For the text-containing cell, return its midpoint in [X, Y] coordinate format. 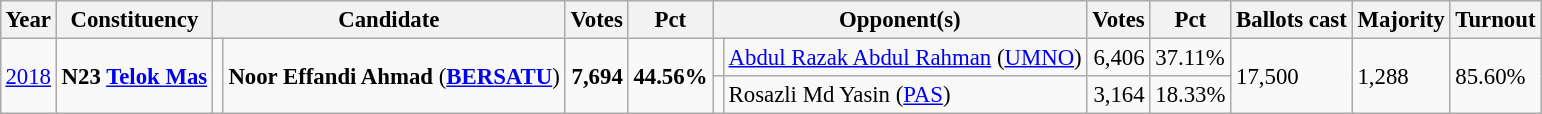
Year [28, 20]
18.33% [1190, 95]
Abdul Razak Abdul Rahman (UMNO) [905, 57]
3,164 [1118, 95]
Turnout [1496, 20]
6,406 [1118, 57]
Rosazli Md Yasin (PAS) [905, 95]
Ballots cast [1292, 20]
Majority [1401, 20]
Constituency [134, 20]
44.56% [670, 76]
85.60% [1496, 76]
1,288 [1401, 76]
Opponent(s) [900, 20]
Candidate [388, 20]
N23 Telok Mas [134, 76]
17,500 [1292, 76]
7,694 [596, 76]
37.11% [1190, 57]
Noor Effandi Ahmad (BERSATU) [394, 76]
2018 [28, 76]
